Output the [X, Y] coordinate of the center of the cell containing the given text.  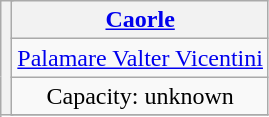
Palamare Valter Vicentini [140, 58]
Capacity: unknown [140, 96]
Caorle [140, 20]
